Capture the cell that displays the provided text and extract its [X, Y] central coordinate. 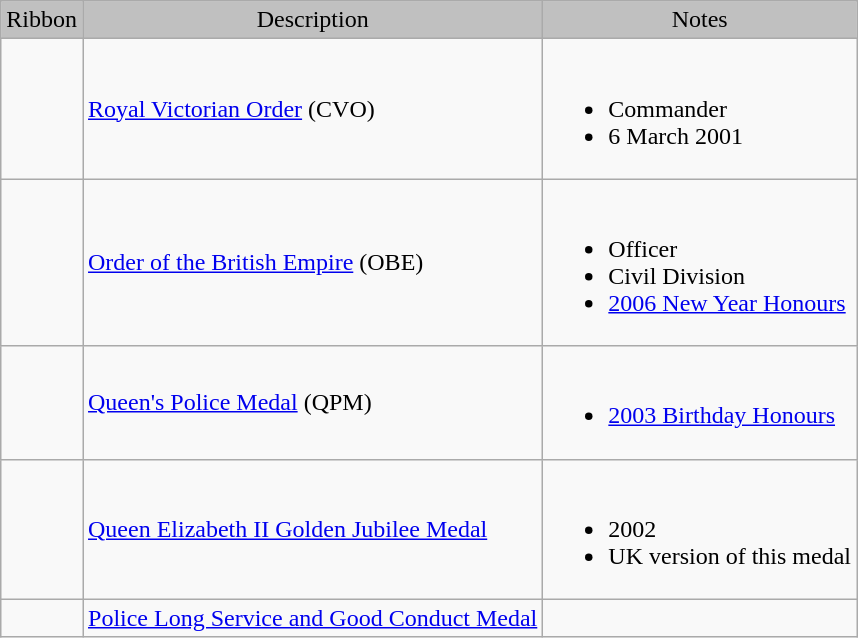
Queen's Police Medal (QPM) [312, 402]
Notes [700, 20]
Ribbon [42, 20]
2002UK version of this medal [700, 529]
Queen Elizabeth II Golden Jubilee Medal [312, 529]
Police Long Service and Good Conduct Medal [312, 618]
Commander6 March 2001 [700, 109]
OfficerCivil Division2006 New Year Honours [700, 262]
Order of the British Empire (OBE) [312, 262]
Royal Victorian Order (CVO) [312, 109]
2003 Birthday Honours [700, 402]
Description [312, 20]
